Output the [x, y] coordinate of the center of the cell containing the given text.  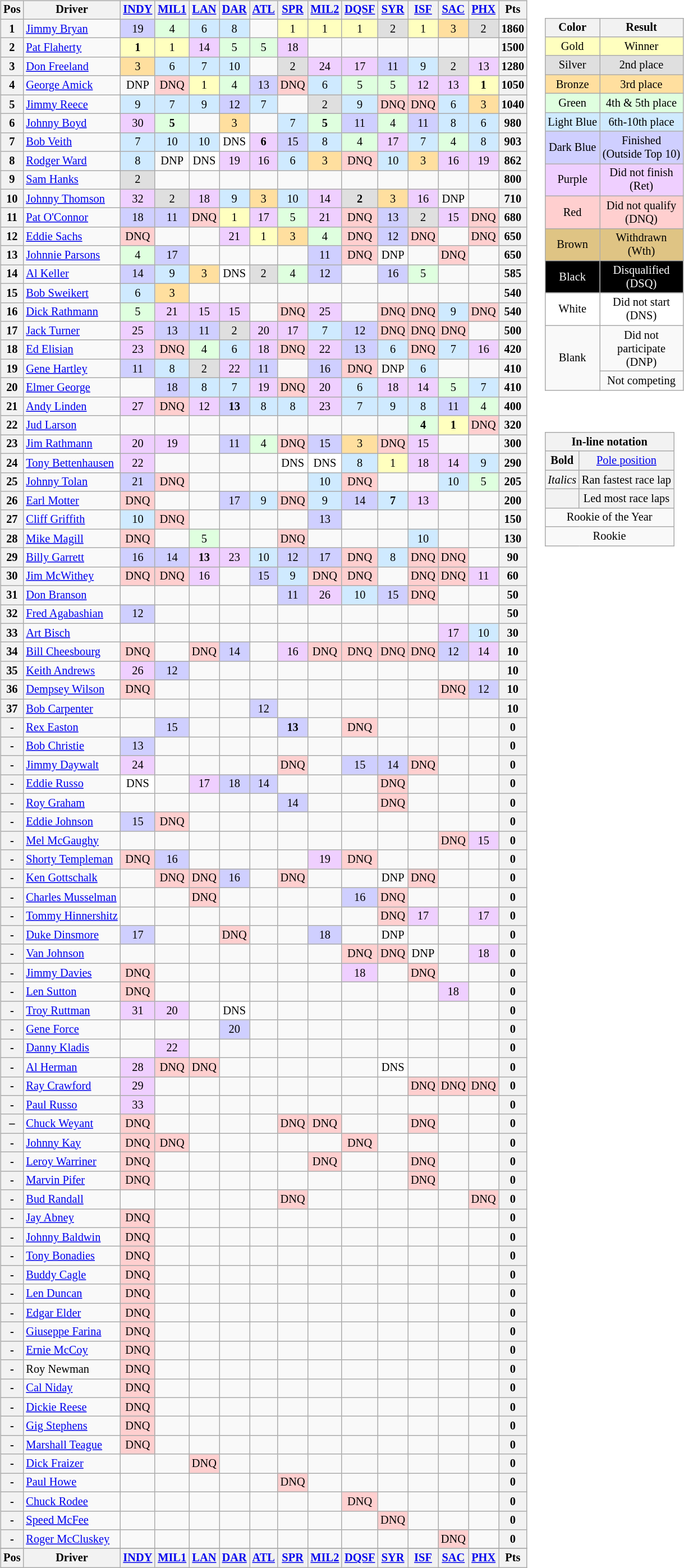
Result [641, 27]
Johnny Tolan [72, 482]
130 [513, 539]
Bob Veith [72, 142]
Art Bisch [72, 633]
Mike Magill [72, 539]
Speed McFee [72, 1520]
Dempsey Wilson [72, 689]
Ran fastest race lap [626, 480]
Silver [572, 65]
800 [513, 180]
Edgar Elder [72, 1313]
Not competing [641, 381]
680 [513, 218]
Withdrawn(Wth) [641, 245]
Marvin Pifer [72, 1180]
Tony Bonadies [72, 1256]
Jimmy Davies [72, 973]
Giuseppe Farina [72, 1332]
Johnny Boyd [72, 123]
Jud Larson [72, 425]
Purple [572, 180]
Red [572, 212]
60 [513, 576]
Color [572, 27]
Rodger Ward [72, 161]
Gold [572, 47]
Roy Graham [72, 803]
Eddie Johnson [72, 822]
Ray Crawford [72, 1086]
Did notparticipate(DNP) [641, 348]
3rd place [641, 84]
Eddie Sachs [72, 237]
1500 [513, 48]
Blank [572, 358]
1860 [513, 29]
585 [513, 274]
Bob Christie [72, 746]
Dick Rathmann [72, 312]
Len Sutton [72, 992]
Ernie McCoy [72, 1350]
Mel McGaughy [72, 841]
Jimmy Reece [72, 104]
Elmer George [72, 388]
1040 [513, 104]
Finished(Outside Top 10) [641, 148]
205 [513, 482]
Disqualified(DSQ) [641, 277]
400 [513, 406]
2nd place [641, 65]
Len Duncan [72, 1294]
Dickie Reese [72, 1407]
Jimmy Daywalt [72, 765]
Green [572, 103]
White [572, 309]
6th-10th place [641, 122]
Jay Abney [72, 1218]
90 [513, 558]
Bud Randall [72, 1199]
Chuck Weyant [72, 1124]
Shorty Templeman [72, 859]
Fred Agabashian [72, 614]
290 [513, 463]
Did not finish(Ret) [641, 180]
Roger McCluskey [72, 1539]
Bronze [572, 84]
Earl Motter [72, 501]
Winner [641, 47]
903 [513, 142]
Al Herman [72, 1067]
Did not qualify(DNQ) [641, 212]
Charles Musselman [72, 897]
36 [12, 689]
Duke Dinsmore [72, 935]
Paul Howe [72, 1483]
Jim McWithey [72, 576]
980 [513, 123]
Bill Cheesbourg [72, 652]
34 [12, 652]
Sam Hanks [72, 180]
Chuck Rodee [72, 1501]
Troy Ruttman [72, 1010]
Andy Linden [72, 406]
Johnny Kay [72, 1143]
Keith Andrews [72, 671]
Cliff Griffith [72, 519]
In-line notation [609, 442]
Van Johnson [72, 954]
Rex Easton [72, 728]
In-line notation Bold Pole position Italics Ran fastest race lap Led most race laps Rookie of the Year Rookie [614, 481]
Al Keller [72, 274]
Bob Sweikert [72, 293]
Jimmy Bryan [72, 29]
Don Branson [72, 595]
37 [12, 709]
1050 [513, 85]
500 [513, 331]
Gene Force [72, 1029]
320 [513, 425]
35 [12, 671]
Bob Carpenter [72, 709]
Rookie of the Year [609, 517]
Black [572, 277]
Tommy Hinnershitz [72, 916]
Leroy Warriner [72, 1162]
Rookie [609, 536]
150 [513, 519]
Johnny Baldwin [72, 1237]
4th & 5th place [641, 103]
– [12, 1124]
Brown [572, 245]
200 [513, 501]
Led most race laps [626, 499]
Johnnie Parsons [72, 255]
Marshall Teague [72, 1445]
Dick Fraizer [72, 1464]
Eddie Russo [72, 784]
Pole position [626, 461]
Jim Rathmann [72, 444]
Cal Niday [72, 1388]
Pat Flaherty [72, 48]
Don Freeland [72, 67]
420 [513, 350]
Ken Gottschalk [72, 879]
Paul Russo [72, 1105]
862 [513, 161]
710 [513, 199]
Danny Kladis [72, 1049]
Jack Turner [72, 331]
1280 [513, 67]
Buddy Cagle [72, 1275]
Billy Garrett [72, 558]
Did not start(DNS) [641, 309]
Tony Bettenhausen [72, 463]
Roy Newman [72, 1369]
Bold [562, 461]
Pat O'Connor [72, 218]
Gene Hartley [72, 369]
Dark Blue [572, 148]
300 [513, 444]
Ed Elisian [72, 350]
Italics [562, 480]
Gig Stephens [72, 1426]
Light Blue [572, 122]
George Amick [72, 85]
Johnny Thomson [72, 199]
